Detect which cell encompasses the target text, then output its [x, y] center coordinate. 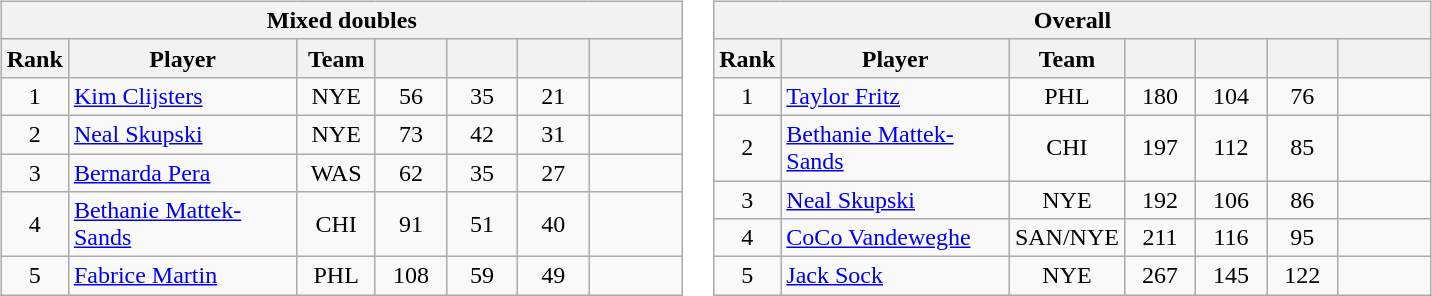
42 [482, 134]
40 [554, 224]
51 [482, 224]
49 [554, 276]
108 [410, 276]
86 [1302, 199]
Kim Clijsters [182, 96]
21 [554, 96]
116 [1232, 238]
Overall [1072, 20]
27 [554, 173]
197 [1160, 148]
CoCo Vandeweghe [896, 238]
112 [1232, 148]
56 [410, 96]
WAS [336, 173]
Fabrice Martin [182, 276]
145 [1232, 276]
91 [410, 224]
192 [1160, 199]
Jack Sock [896, 276]
95 [1302, 238]
31 [554, 134]
73 [410, 134]
85 [1302, 148]
106 [1232, 199]
SAN/NYE [1066, 238]
Bernarda Pera [182, 173]
62 [410, 173]
104 [1232, 96]
211 [1160, 238]
76 [1302, 96]
Mixed doubles [342, 20]
Taylor Fritz [896, 96]
59 [482, 276]
180 [1160, 96]
122 [1302, 276]
267 [1160, 276]
